Scan for the cell matching the given text and deliver its (X, Y) coordinate at center. 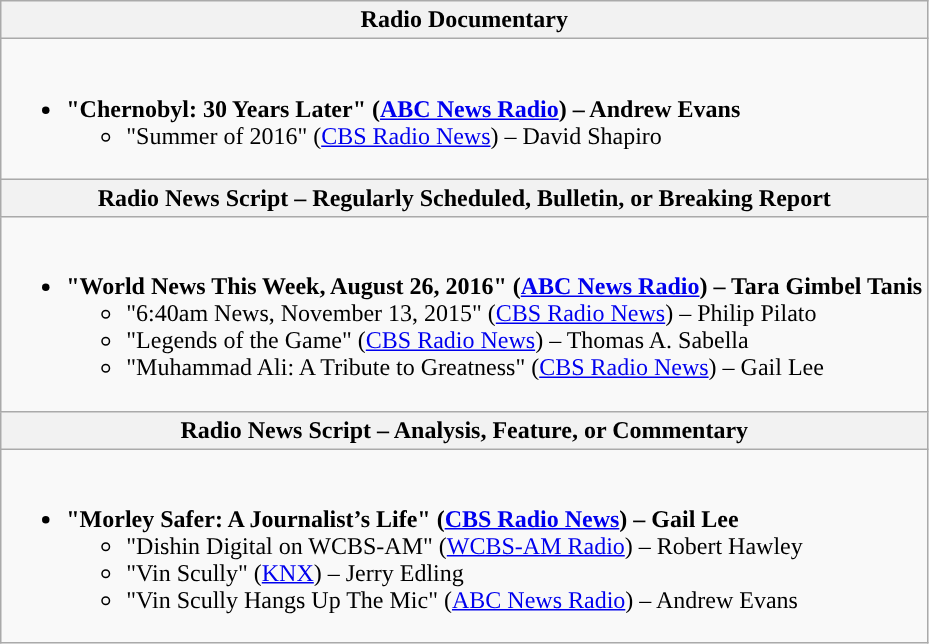
Radio News Script – Analysis, Feature, or Commentary (464, 430)
Radio Documentary (464, 20)
Radio News Script – Regularly Scheduled, Bulletin, or Breaking Report (464, 198)
"Chernobyl: 30 Years Later" (ABC News Radio) – Andrew Evans"Summer of 2016" (CBS Radio News) – David Shapiro (464, 109)
